Search for the cell housing the specified text and yield its [X, Y] center coordinate. 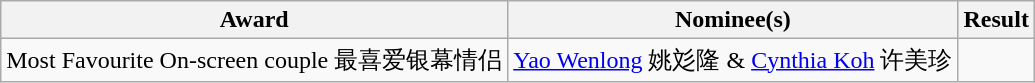
Nominee(s) [733, 20]
Most Favourite On-screen couple 最喜爱银幕情侣 [254, 60]
Award [254, 20]
Result [996, 20]
Yao Wenlong 姚彣隆 & Cynthia Koh 许美珍 [733, 60]
